For the text-containing cell, return its midpoint in [x, y] coordinate format. 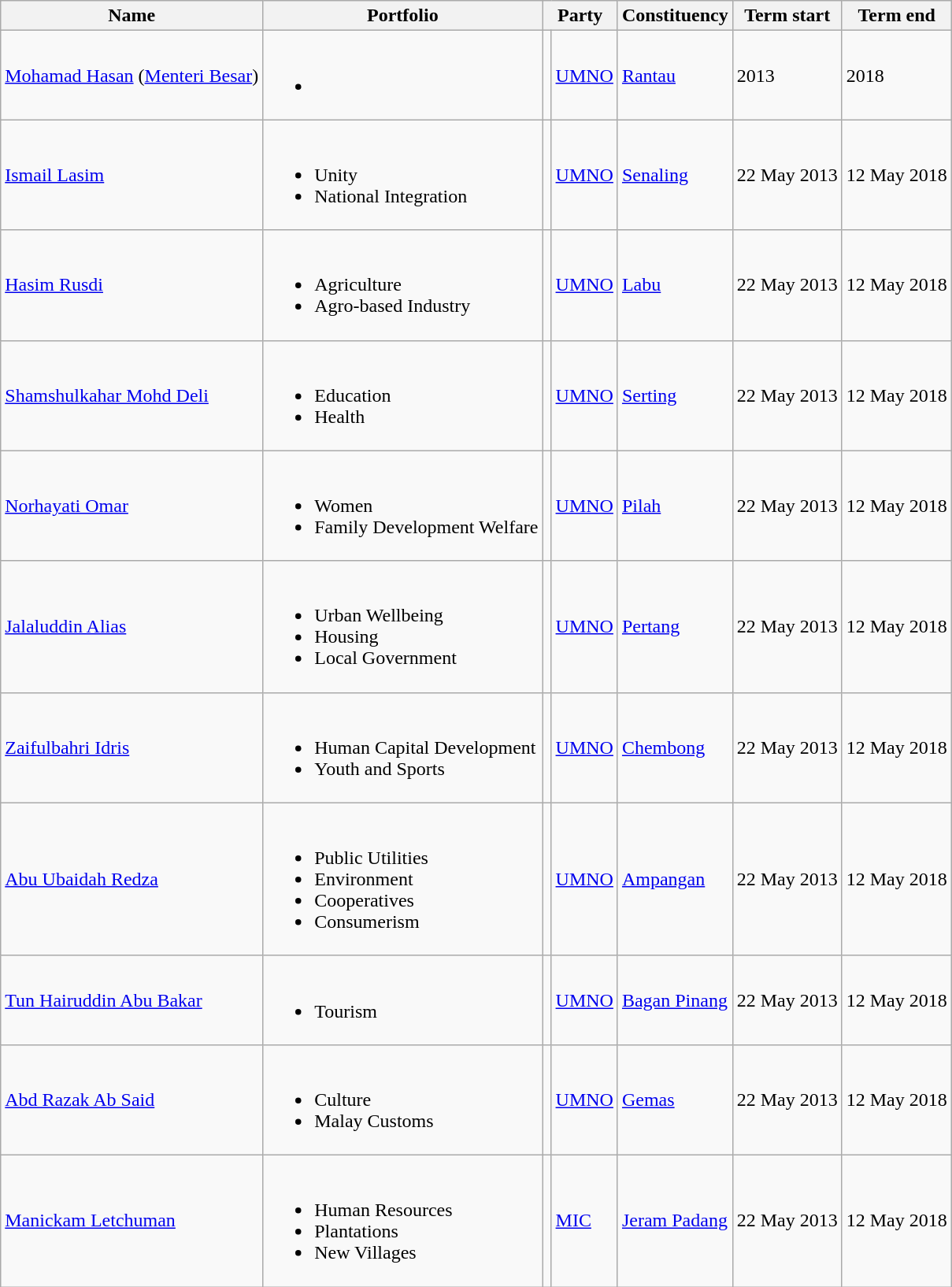
Tun Hairuddin Abu Bakar [132, 1000]
Term end [896, 16]
Norhayati Omar [132, 506]
Human Capital DevelopmentYouth and Sports [403, 747]
Urban WellbeingHousingLocal Government [403, 627]
2013 [787, 76]
Ampangan [675, 879]
AgricultureAgro-based Industry [403, 285]
Hasim Rusdi [132, 285]
Jalaluddin Alias [132, 627]
Party [580, 16]
Abd Razak Ab Said [132, 1100]
Manickam Letchuman [132, 1221]
Tourism [403, 1000]
Constituency [675, 16]
Pilah [675, 506]
Senaling [675, 175]
WomenFamily Development Welfare [403, 506]
Mohamad Hasan (Menteri Besar) [132, 76]
EducationHealth [403, 395]
Serting [675, 395]
Bagan Pinang [675, 1000]
UnityNational Integration [403, 175]
Chembong [675, 747]
Shamshulkahar Mohd Deli [132, 395]
Name [132, 16]
Pertang [675, 627]
Zaifulbahri Idris [132, 747]
MIC [584, 1221]
Gemas [675, 1100]
Ismail Lasim [132, 175]
Portfolio [403, 16]
Labu [675, 285]
Rantau [675, 76]
Public UtilitiesEnvironmentCooperativesConsumerism [403, 879]
CultureMalay Customs [403, 1100]
Abu Ubaidah Redza [132, 879]
2018 [896, 76]
Human ResourcesPlantationsNew Villages [403, 1221]
Jeram Padang [675, 1221]
Term start [787, 16]
